Search for the cell housing the specified text and yield its (X, Y) center coordinate. 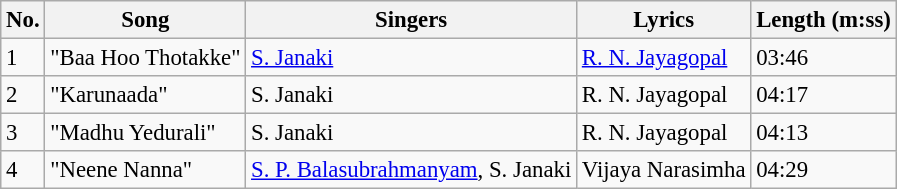
Song (146, 20)
03:46 (824, 58)
"Baa Hoo Thotakke" (146, 58)
"Karunaada" (146, 95)
04:29 (824, 170)
04:17 (824, 95)
"Madhu Yedurali" (146, 133)
1 (23, 58)
Lyrics (664, 20)
S. P. Balasubrahmanyam, S. Janaki (412, 170)
Vijaya Narasimha (664, 170)
Singers (412, 20)
Length (m:ss) (824, 20)
4 (23, 170)
2 (23, 95)
3 (23, 133)
No. (23, 20)
"Neene Nanna" (146, 170)
04:13 (824, 133)
